Capture the cell that displays the provided text and extract its (X, Y) central coordinate. 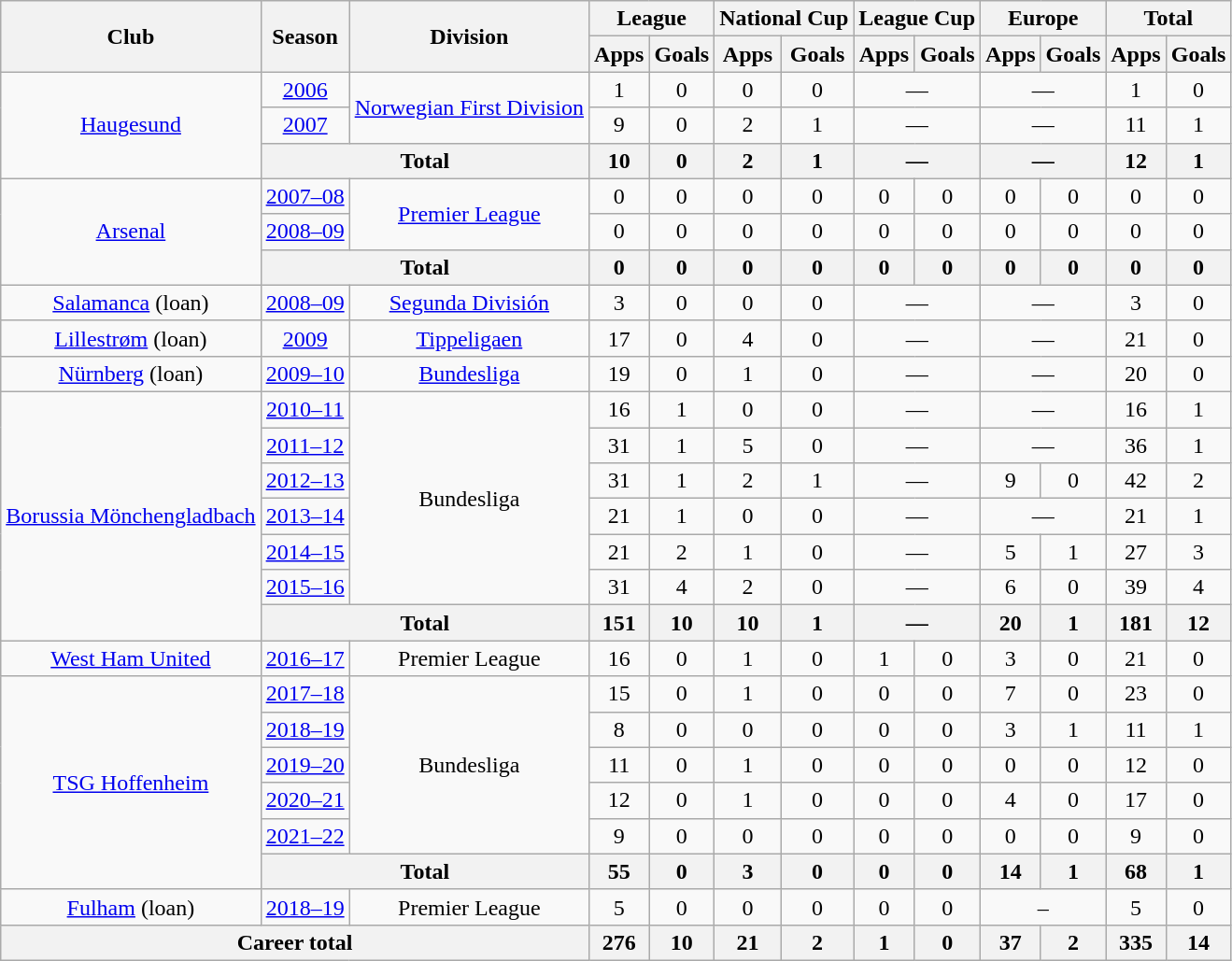
Tippeligaen (469, 338)
23 (1136, 694)
League (652, 19)
Haugesund (131, 125)
42 (1136, 481)
West Ham United (131, 658)
276 (619, 942)
Borussia Mönchengladbach (131, 516)
2007–08 (304, 196)
Career total (295, 942)
2021–22 (304, 836)
36 (1136, 445)
7 (1011, 694)
Norwegian First Division (469, 107)
6 (1011, 587)
2006 (304, 90)
68 (1136, 871)
2014–15 (304, 552)
2013–14 (304, 516)
39 (1136, 587)
League Cup (917, 19)
Fulham (loan) (131, 907)
2012–13 (304, 481)
2007 (304, 125)
Segunda División (469, 303)
National Cup (785, 19)
Arsenal (131, 232)
2011–12 (304, 445)
55 (619, 871)
2016–17 (304, 658)
Season (304, 36)
2020–21 (304, 800)
8 (619, 729)
Salamanca (loan) (131, 303)
Europe (1043, 19)
2015–16 (304, 587)
181 (1136, 623)
TSG Hoffenheim (131, 783)
15 (619, 694)
2019–20 (304, 765)
335 (1136, 942)
2017–18 (304, 694)
2009 (304, 338)
– (1043, 907)
Lillestrøm (loan) (131, 338)
Division (469, 36)
2009–10 (304, 374)
37 (1011, 942)
19 (619, 374)
Club (131, 36)
151 (619, 623)
Nürnberg (loan) (131, 374)
2010–11 (304, 409)
27 (1136, 552)
